Capture the cell that displays the provided text and extract its (x, y) central coordinate. 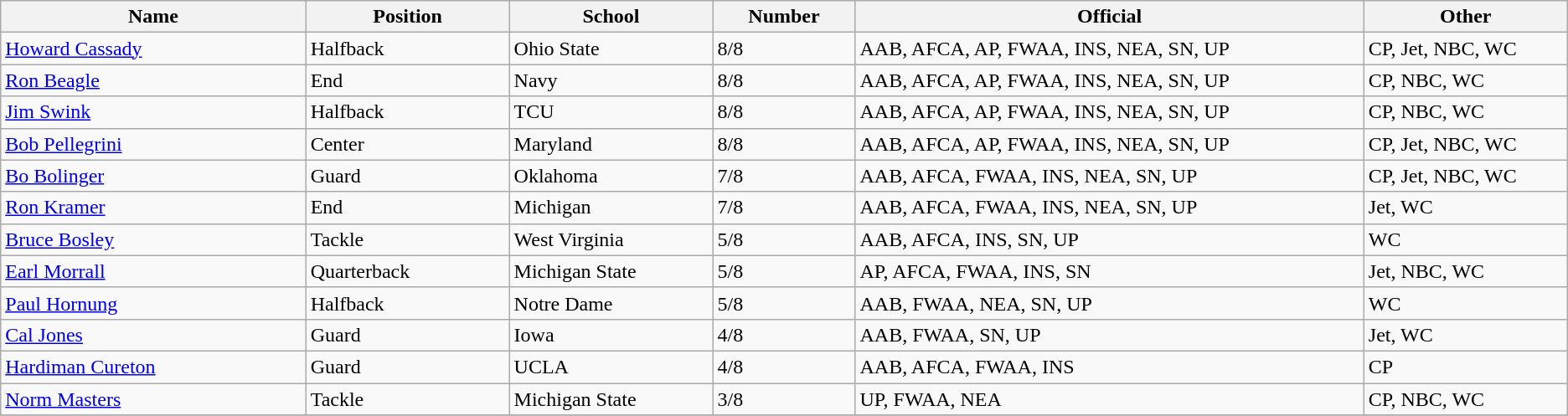
AAB, AFCA, FWAA, INS (1109, 367)
Jim Swink (153, 112)
CP (1466, 367)
AAB, FWAA, SN, UP (1109, 335)
Michigan (611, 208)
Center (407, 144)
3/8 (784, 399)
UCLA (611, 367)
Bo Bolinger (153, 176)
Jet, NBC, WC (1466, 271)
Paul Hornung (153, 303)
AP, AFCA, FWAA, INS, SN (1109, 271)
Cal Jones (153, 335)
TCU (611, 112)
Name (153, 17)
Notre Dame (611, 303)
Bruce Bosley (153, 239)
Number (784, 17)
Quarterback (407, 271)
Iowa (611, 335)
West Virginia (611, 239)
AAB, AFCA, INS, SN, UP (1109, 239)
Howard Cassady (153, 49)
Official (1109, 17)
Maryland (611, 144)
Navy (611, 80)
Earl Morrall (153, 271)
UP, FWAA, NEA (1109, 399)
Position (407, 17)
Ron Kramer (153, 208)
AAB, FWAA, NEA, SN, UP (1109, 303)
Other (1466, 17)
School (611, 17)
Bob Pellegrini (153, 144)
Ron Beagle (153, 80)
Oklahoma (611, 176)
Norm Masters (153, 399)
Hardiman Cureton (153, 367)
Ohio State (611, 49)
